Scan for the cell matching the given text and deliver its (X, Y) coordinate at center. 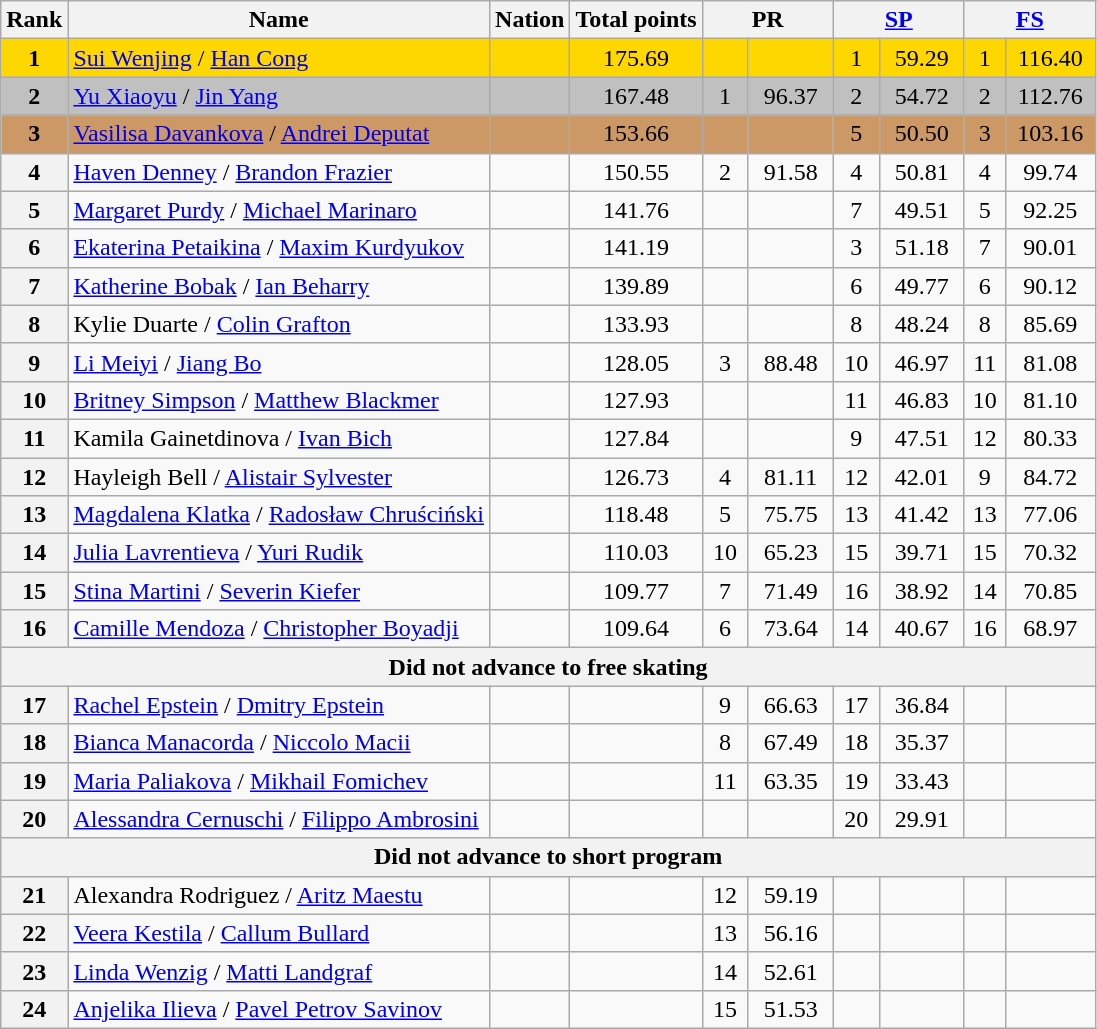
49.77 (922, 286)
Nation (530, 20)
33.43 (922, 781)
84.72 (1050, 477)
92.25 (1050, 210)
Ekaterina Petaikina / Maxim Kurdyukov (279, 248)
175.69 (636, 58)
Did not advance to free skating (548, 667)
23 (34, 971)
FS (1030, 20)
49.51 (922, 210)
Total points (636, 20)
38.92 (922, 591)
112.76 (1050, 96)
Magdalena Klatka / Radosław Chruściński (279, 515)
109.64 (636, 629)
96.37 (790, 96)
Vasilisa Davankova / Andrei Deputat (279, 134)
56.16 (790, 933)
41.42 (922, 515)
46.97 (922, 362)
109.77 (636, 591)
88.48 (790, 362)
66.63 (790, 705)
40.67 (922, 629)
Alessandra Cernuschi / Filippo Ambrosini (279, 819)
127.84 (636, 438)
Kamila Gainetdinova / Ivan Bich (279, 438)
80.33 (1050, 438)
Maria Paliakova / Mikhail Fomichev (279, 781)
Anjelika Ilieva / Pavel Petrov Savinov (279, 1009)
54.72 (922, 96)
Bianca Manacorda / Niccolo Macii (279, 743)
77.06 (1050, 515)
Yu Xiaoyu / Jin Yang (279, 96)
75.75 (790, 515)
PR (768, 20)
Sui Wenjing / Han Cong (279, 58)
116.40 (1050, 58)
50.50 (922, 134)
39.71 (922, 553)
Kylie Duarte / Colin Grafton (279, 324)
Julia Lavrentieva / Yuri Rudik (279, 553)
65.23 (790, 553)
103.16 (1050, 134)
Camille Mendoza / Christopher Boyadji (279, 629)
70.32 (1050, 553)
24 (34, 1009)
68.97 (1050, 629)
133.93 (636, 324)
126.73 (636, 477)
Veera Kestila / Callum Bullard (279, 933)
127.93 (636, 400)
51.18 (922, 248)
21 (34, 895)
Li Meiyi / Jiang Bo (279, 362)
48.24 (922, 324)
36.84 (922, 705)
Rank (34, 20)
35.37 (922, 743)
153.66 (636, 134)
70.85 (1050, 591)
81.11 (790, 477)
73.64 (790, 629)
47.51 (922, 438)
141.76 (636, 210)
Hayleigh Bell / Alistair Sylvester (279, 477)
139.89 (636, 286)
50.81 (922, 172)
67.49 (790, 743)
99.74 (1050, 172)
90.01 (1050, 248)
46.83 (922, 400)
Margaret Purdy / Michael Marinaro (279, 210)
59.19 (790, 895)
167.48 (636, 96)
Katherine Bobak / Ian Beharry (279, 286)
71.49 (790, 591)
Name (279, 20)
Alexandra Rodriguez / Aritz Maestu (279, 895)
63.35 (790, 781)
81.10 (1050, 400)
SP (898, 20)
Haven Denney / Brandon Frazier (279, 172)
Stina Martini / Severin Kiefer (279, 591)
Rachel Epstein / Dmitry Epstein (279, 705)
51.53 (790, 1009)
Linda Wenzig / Matti Landgraf (279, 971)
59.29 (922, 58)
85.69 (1050, 324)
22 (34, 933)
150.55 (636, 172)
Did not advance to short program (548, 857)
81.08 (1050, 362)
118.48 (636, 515)
Britney Simpson / Matthew Blackmer (279, 400)
91.58 (790, 172)
90.12 (1050, 286)
141.19 (636, 248)
128.05 (636, 362)
52.61 (790, 971)
29.91 (922, 819)
42.01 (922, 477)
110.03 (636, 553)
